Output the [X, Y] coordinate of the center of the cell containing the given text.  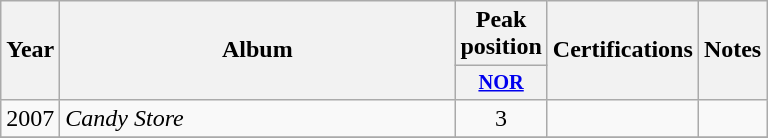
NOR [501, 83]
Peak position [501, 34]
Year [30, 50]
Certifications [622, 50]
Notes [732, 50]
3 [501, 118]
Candy Store [258, 118]
2007 [30, 118]
Album [258, 50]
